Determine the (x, y) coordinate at the center of the cell enclosing the given text.  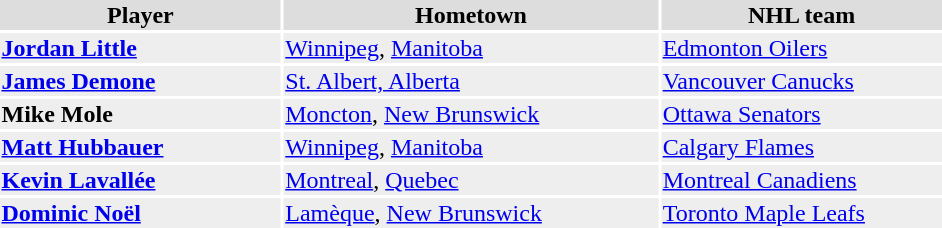
Matt Hubbauer (140, 147)
Kevin Lavallée (140, 180)
Hometown (471, 15)
Montreal, Quebec (471, 180)
Vancouver Canucks (802, 81)
Ottawa Senators (802, 114)
NHL team (802, 15)
Montreal Canadiens (802, 180)
Player (140, 15)
James Demone (140, 81)
Mike Mole (140, 114)
Moncton, New Brunswick (471, 114)
St. Albert, Alberta (471, 81)
Jordan Little (140, 48)
Calgary Flames (802, 147)
Edmonton Oilers (802, 48)
Lamèque, New Brunswick (471, 213)
Toronto Maple Leafs (802, 213)
Dominic Noël (140, 213)
